From the cell containing the given text, extract its center point as (X, Y) coordinate. 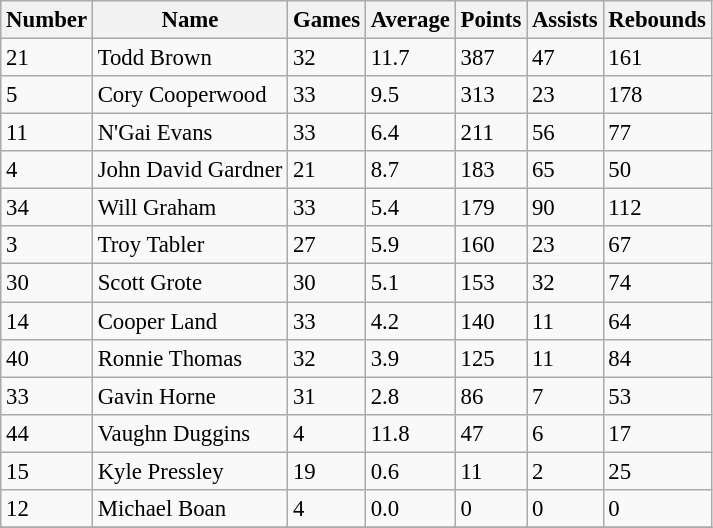
Troy Tabler (190, 245)
34 (47, 208)
Cory Cooperwood (190, 95)
14 (47, 321)
4.2 (410, 321)
90 (565, 208)
Cooper Land (190, 321)
5 (47, 95)
Name (190, 20)
5.1 (410, 283)
Kyle Pressley (190, 471)
17 (657, 433)
6 (565, 433)
Points (490, 20)
44 (47, 433)
3 (47, 245)
211 (490, 133)
N'Gai Evans (190, 133)
12 (47, 509)
31 (327, 396)
179 (490, 208)
65 (565, 170)
77 (657, 133)
11.8 (410, 433)
5.4 (410, 208)
2.8 (410, 396)
Gavin Horne (190, 396)
Games (327, 20)
64 (657, 321)
2 (565, 471)
0.0 (410, 509)
40 (47, 358)
Rebounds (657, 20)
6.4 (410, 133)
11.7 (410, 58)
Ronnie Thomas (190, 358)
178 (657, 95)
Vaughn Duggins (190, 433)
112 (657, 208)
86 (490, 396)
153 (490, 283)
74 (657, 283)
15 (47, 471)
161 (657, 58)
John David Gardner (190, 170)
53 (657, 396)
313 (490, 95)
0.6 (410, 471)
387 (490, 58)
25 (657, 471)
84 (657, 358)
Michael Boan (190, 509)
Todd Brown (190, 58)
160 (490, 245)
Average (410, 20)
Will Graham (190, 208)
5.9 (410, 245)
50 (657, 170)
Number (47, 20)
19 (327, 471)
125 (490, 358)
56 (565, 133)
8.7 (410, 170)
67 (657, 245)
183 (490, 170)
Assists (565, 20)
7 (565, 396)
Scott Grote (190, 283)
140 (490, 321)
3.9 (410, 358)
27 (327, 245)
9.5 (410, 95)
